Determine the (X, Y) coordinate at the center of the cell enclosing the given text.  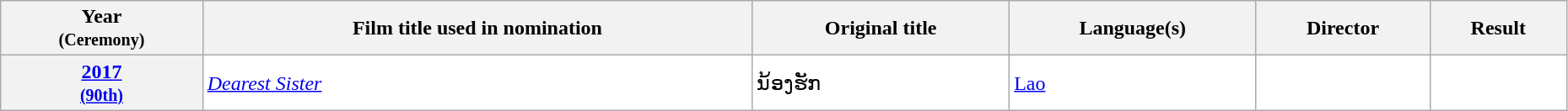
Year(Ceremony) (101, 29)
ນ້ອງຮັກ (881, 82)
Language(s) (1133, 29)
Result (1498, 29)
Lao (1133, 82)
Film title used in nomination (477, 29)
Original title (881, 29)
Dearest Sister (477, 82)
2017(90th) (101, 82)
Director (1343, 29)
